For the text-containing cell, return its midpoint in (X, Y) coordinate format. 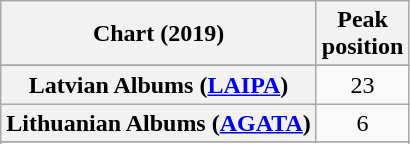
Latvian Albums (LAIPA) (159, 85)
Peakposition (362, 34)
23 (362, 85)
6 (362, 123)
Chart (2019) (159, 34)
Lithuanian Albums (AGATA) (159, 123)
